Scan for the cell matching the given text and deliver its (X, Y) coordinate at center. 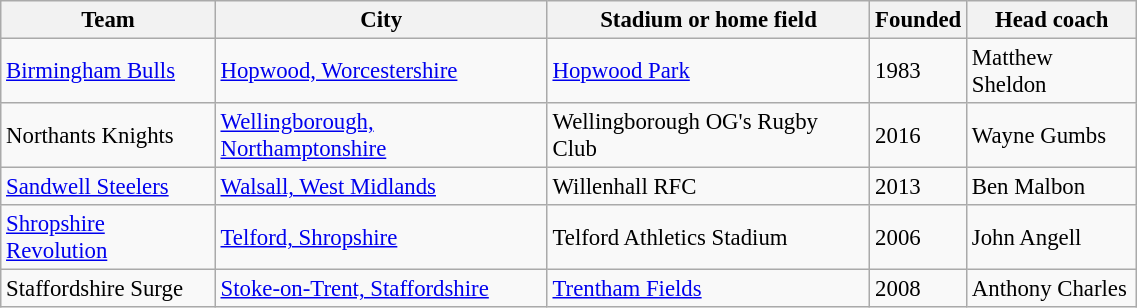
Anthony Charles (1052, 289)
Ben Malbon (1052, 187)
Hopwood, Worcestershire (381, 72)
Wayne Gumbs (1052, 136)
2008 (918, 289)
Stadium or home field (708, 20)
2016 (918, 136)
Team (108, 20)
Wellingborough, Northamptonshire (381, 136)
Telford Athletics Stadium (708, 238)
Sandwell Steelers (108, 187)
Staffordshire Surge (108, 289)
1983 (918, 72)
Stoke-on-Trent, Staffordshire (381, 289)
John Angell (1052, 238)
Willenhall RFC (708, 187)
Northants Knights (108, 136)
Wellingborough OG's Rugby Club (708, 136)
Head coach (1052, 20)
2013 (918, 187)
Telford, Shropshire (381, 238)
Shropshire Revolution (108, 238)
Birmingham Bulls (108, 72)
City (381, 20)
Hopwood Park (708, 72)
Matthew Sheldon (1052, 72)
Founded (918, 20)
Walsall, West Midlands (381, 187)
Trentham Fields (708, 289)
2006 (918, 238)
